Detect which cell encompasses the target text, then output its [x, y] center coordinate. 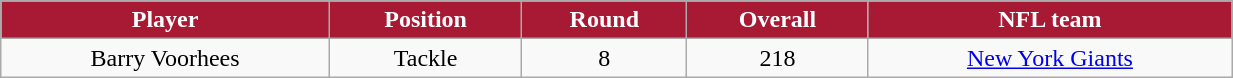
Overall [778, 20]
8 [604, 58]
New York Giants [1050, 58]
Player [166, 20]
NFL team [1050, 20]
Position [425, 20]
Tackle [425, 58]
Barry Voorhees [166, 58]
218 [778, 58]
Round [604, 20]
